Provide the [x, y] coordinate of the cell's center where the given text is located.  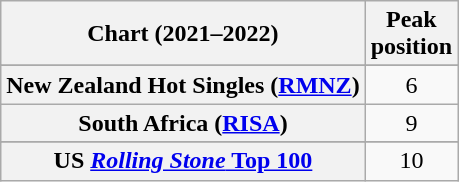
Peakposition [411, 34]
New Zealand Hot Singles (RMNZ) [183, 85]
10 [411, 161]
South Africa (RISA) [183, 123]
6 [411, 85]
9 [411, 123]
Chart (2021–2022) [183, 34]
US Rolling Stone Top 100 [183, 161]
